Provide the (x, y) coordinate of the cell's center where the given text is located.  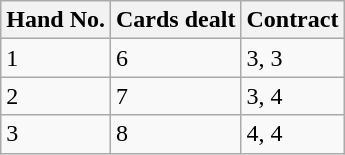
1 (56, 58)
Contract (292, 20)
3, 4 (292, 96)
3 (56, 134)
Cards dealt (176, 20)
8 (176, 134)
6 (176, 58)
2 (56, 96)
4, 4 (292, 134)
3, 3 (292, 58)
7 (176, 96)
Hand No. (56, 20)
